Find where the given text appears and provide that cell's center as [x, y] coordinate. 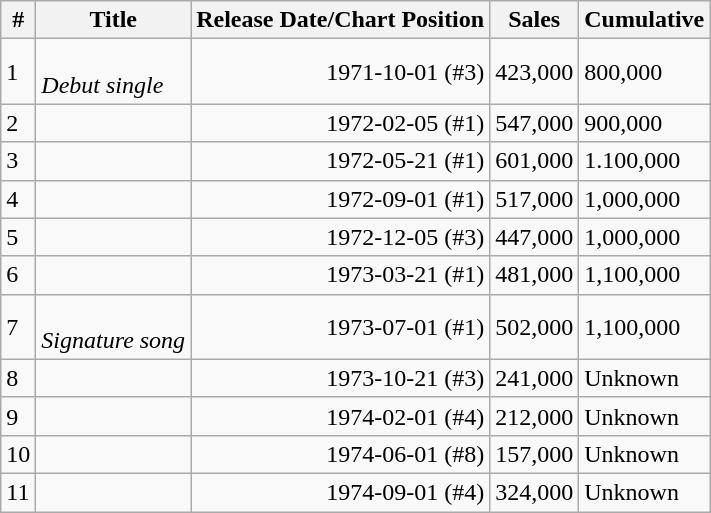
Debut single [114, 72]
1973-10-21 (#3) [340, 378]
1972-09-01 (#1) [340, 199]
481,000 [534, 275]
601,000 [534, 161]
1972-05-21 (#1) [340, 161]
900,000 [644, 123]
Cumulative [644, 20]
Title [114, 20]
1974-09-01 (#4) [340, 492]
2 [18, 123]
547,000 [534, 123]
Release Date/Chart Position [340, 20]
8 [18, 378]
3 [18, 161]
Sales [534, 20]
1974-06-01 (#8) [340, 454]
10 [18, 454]
1 [18, 72]
212,000 [534, 416]
1972-12-05 (#3) [340, 237]
517,000 [534, 199]
800,000 [644, 72]
# [18, 20]
5 [18, 237]
447,000 [534, 237]
157,000 [534, 454]
Signature song [114, 326]
1.100,000 [644, 161]
502,000 [534, 326]
1973-03-21 (#1) [340, 275]
7 [18, 326]
1974-02-01 (#4) [340, 416]
9 [18, 416]
1971-10-01 (#3) [340, 72]
241,000 [534, 378]
423,000 [534, 72]
6 [18, 275]
1972-02-05 (#1) [340, 123]
4 [18, 199]
11 [18, 492]
1973-07-01 (#1) [340, 326]
324,000 [534, 492]
